Provide the (x, y) coordinate of the cell's center where the given text is located.  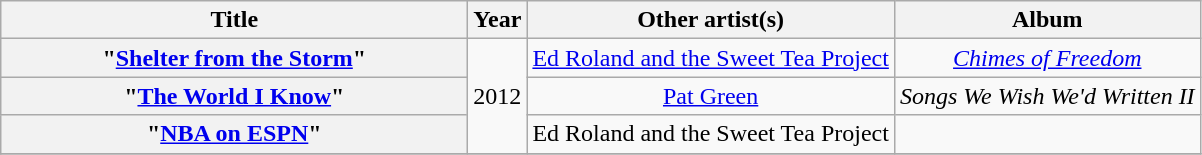
Other artist(s) (711, 20)
Songs We Wish We'd Written II (1047, 96)
Pat Green (711, 96)
Year (498, 20)
Album (1047, 20)
Chimes of Freedom (1047, 58)
"NBA on ESPN" (234, 134)
"Shelter from the Storm" (234, 58)
Title (234, 20)
"The World I Know" (234, 96)
2012 (498, 96)
